Pinpoint the cell where the given text exists, returning its [x, y] midpoint coordinate. 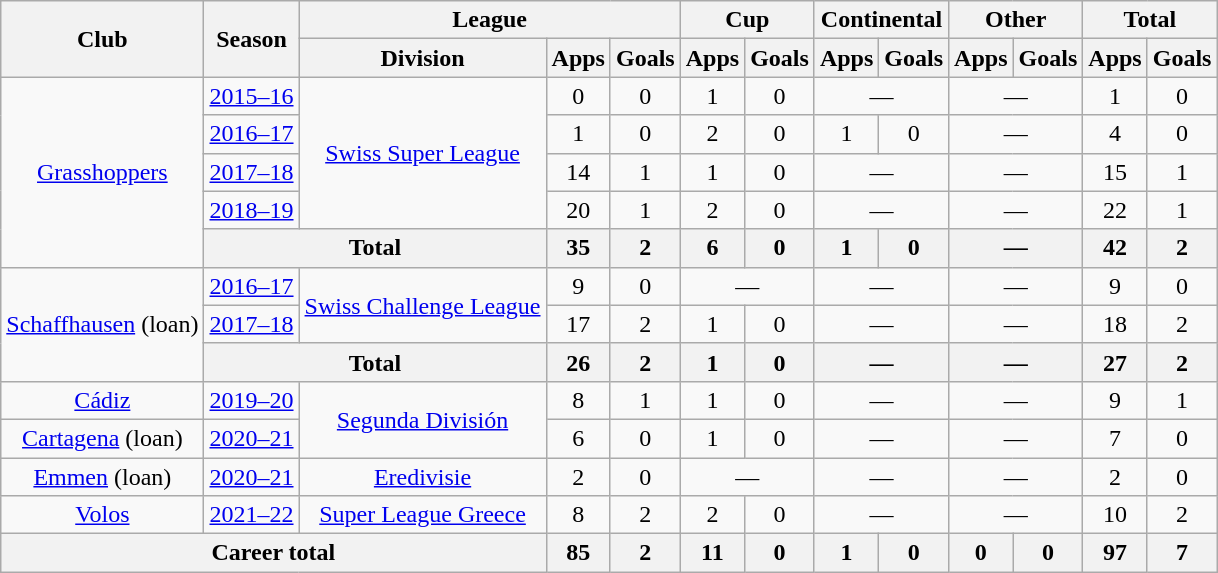
Swiss Super League [422, 153]
97 [1115, 553]
2018–19 [252, 210]
Grasshoppers [102, 172]
League [490, 20]
Volos [102, 515]
Super League Greece [422, 515]
42 [1115, 248]
Cartagena (loan) [102, 438]
Club [102, 39]
15 [1115, 172]
2019–20 [252, 400]
Segunda División [422, 419]
Cádiz [102, 400]
4 [1115, 134]
2021–22 [252, 515]
Career total [274, 553]
35 [578, 248]
2015–16 [252, 96]
Emmen (loan) [102, 477]
Eredivisie [422, 477]
Division [422, 58]
27 [1115, 362]
14 [578, 172]
Cup [747, 20]
22 [1115, 210]
Season [252, 39]
Schaffhausen (loan) [102, 324]
Swiss Challenge League [422, 305]
Continental [881, 20]
18 [1115, 324]
Other [1016, 20]
26 [578, 362]
17 [578, 324]
11 [712, 553]
20 [578, 210]
85 [578, 553]
10 [1115, 515]
